Extract the [x, y] coordinate from the center of the cell holding the provided text.  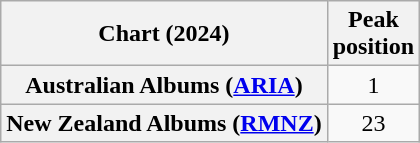
1 [373, 85]
Peakposition [373, 34]
23 [373, 123]
Australian Albums (ARIA) [164, 85]
Chart (2024) [164, 34]
New Zealand Albums (RMNZ) [164, 123]
